Return the (x, y) coordinate for the center point of the cell that contains the specified text.  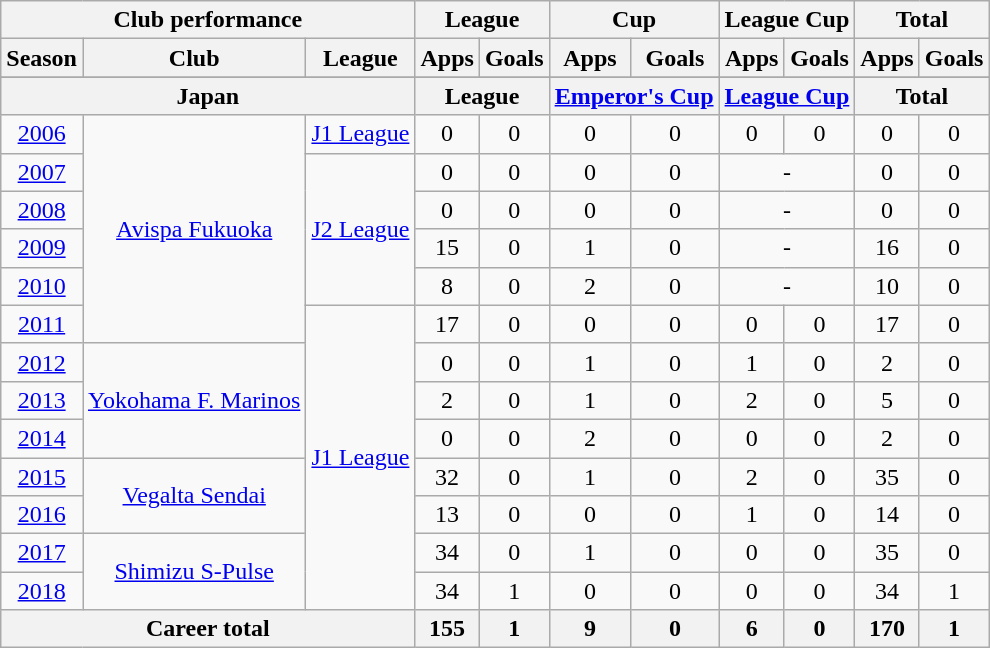
Vegalta Sendai (194, 496)
15 (447, 248)
6 (752, 629)
2017 (42, 553)
8 (447, 286)
13 (447, 515)
2015 (42, 477)
2008 (42, 210)
10 (887, 286)
2014 (42, 438)
2016 (42, 515)
170 (887, 629)
2006 (42, 134)
Career total (208, 629)
Avispa Fukuoka (194, 229)
2009 (42, 248)
2013 (42, 400)
Yokohama F. Marinos (194, 400)
Club performance (208, 20)
Season (42, 58)
Shimizu S-Pulse (194, 572)
2012 (42, 362)
Club (194, 58)
2007 (42, 172)
2018 (42, 591)
14 (887, 515)
5 (887, 400)
16 (887, 248)
155 (447, 629)
Japan (208, 96)
Cup (634, 20)
J2 League (360, 229)
2011 (42, 324)
Emperor's Cup (634, 96)
2010 (42, 286)
9 (590, 629)
32 (447, 477)
